Return the [X, Y] coordinate for the center point of the cell that contains the specified text.  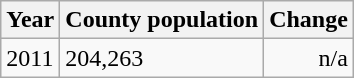
2011 [30, 58]
County population [162, 20]
204,263 [162, 58]
Change [309, 20]
n/a [309, 58]
Year [30, 20]
